From the cell containing the given text, extract its center point as [X, Y] coordinate. 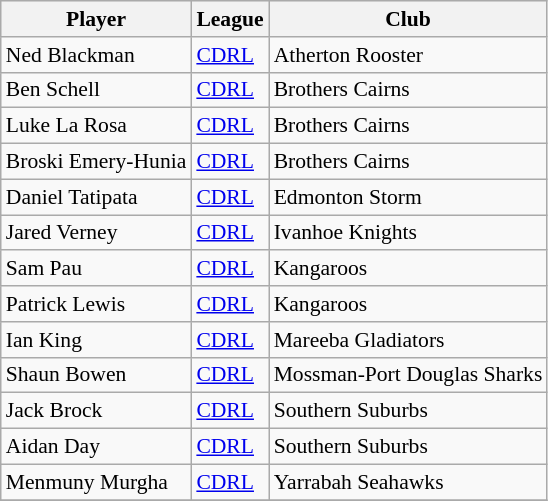
Daniel Tatipata [96, 197]
Player [96, 19]
Mossman-Port Douglas Sharks [408, 375]
Aidan Day [96, 447]
Ivanhoe Knights [408, 233]
Shaun Bowen [96, 375]
Jared Verney [96, 233]
Ian King [96, 340]
League [230, 19]
Patrick Lewis [96, 304]
Ben Schell [96, 90]
Sam Pau [96, 269]
Edmonton Storm [408, 197]
Luke La Rosa [96, 126]
Jack Brock [96, 411]
Club [408, 19]
Ned Blackman [96, 55]
Yarrabah Seahawks [408, 482]
Menmuny Murgha [96, 482]
Mareeba Gladiators [408, 340]
Atherton Rooster [408, 55]
Broski Emery-Hunia [96, 162]
